Output the (x, y) coordinate of the center of the cell containing the given text.  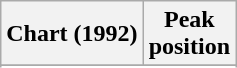
Peakposition (189, 34)
Chart (1992) (72, 34)
